Find where the given text appears and provide that cell's center as [X, Y] coordinate. 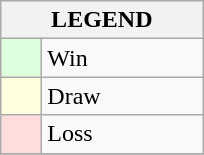
Loss [122, 134]
Win [122, 58]
LEGEND [102, 20]
Draw [122, 96]
